Return (x, y) of the center of cell containing provided text 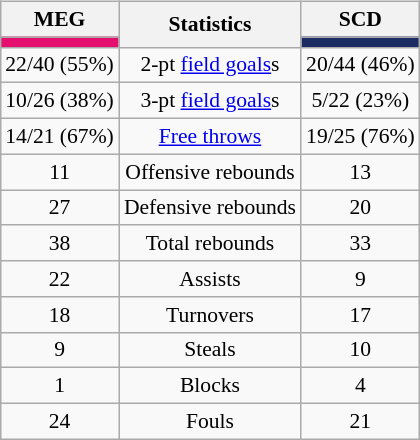
SCD (360, 19)
5/22 (23%) (360, 101)
22 (60, 279)
33 (360, 243)
19/25 (76%) (360, 136)
3-pt field goalss (210, 101)
38 (60, 243)
14/21 (67%) (60, 136)
Total rebounds (210, 243)
10/26 (38%) (60, 101)
11 (60, 172)
Offensive rebounds (210, 172)
4 (360, 386)
Defensive rebounds (210, 208)
20 (360, 208)
Free throws (210, 136)
1 (60, 386)
Fouls (210, 421)
Steals (210, 350)
Blocks (210, 386)
Turnovers (210, 314)
Assists (210, 279)
2-pt field goalss (210, 65)
20/44 (46%) (360, 65)
17 (360, 314)
Statistics (210, 24)
10 (360, 350)
18 (60, 314)
21 (360, 421)
22/40 (55%) (60, 65)
MEG (60, 19)
27 (60, 208)
24 (60, 421)
13 (360, 172)
